For the text-containing cell, return its midpoint in (x, y) coordinate format. 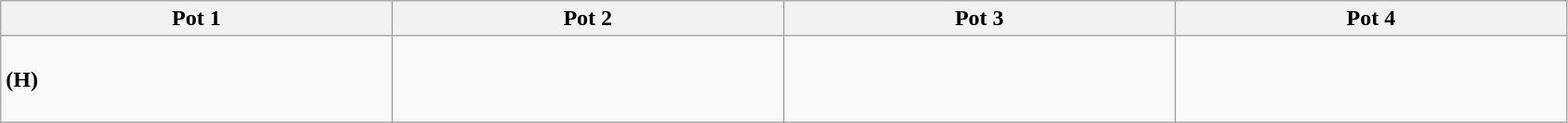
(H) (197, 79)
Pot 2 (587, 19)
Pot 1 (197, 19)
Pot 4 (1371, 19)
Pot 3 (979, 19)
